Search for the cell housing the specified text and yield its [X, Y] center coordinate. 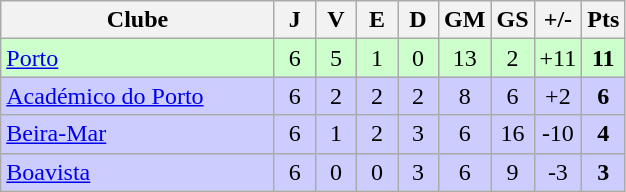
8 [465, 96]
D [418, 20]
13 [465, 58]
Porto [138, 58]
+11 [558, 58]
-3 [558, 172]
Clube [138, 20]
Boavista [138, 172]
+2 [558, 96]
GS [512, 20]
Beira-Mar [138, 134]
11 [604, 58]
5 [336, 58]
9 [512, 172]
GM [465, 20]
Pts [604, 20]
J [294, 20]
Académico do Porto [138, 96]
+/- [558, 20]
V [336, 20]
-10 [558, 134]
E [376, 20]
4 [604, 134]
16 [512, 134]
